Capture the cell that displays the provided text and extract its [X, Y] central coordinate. 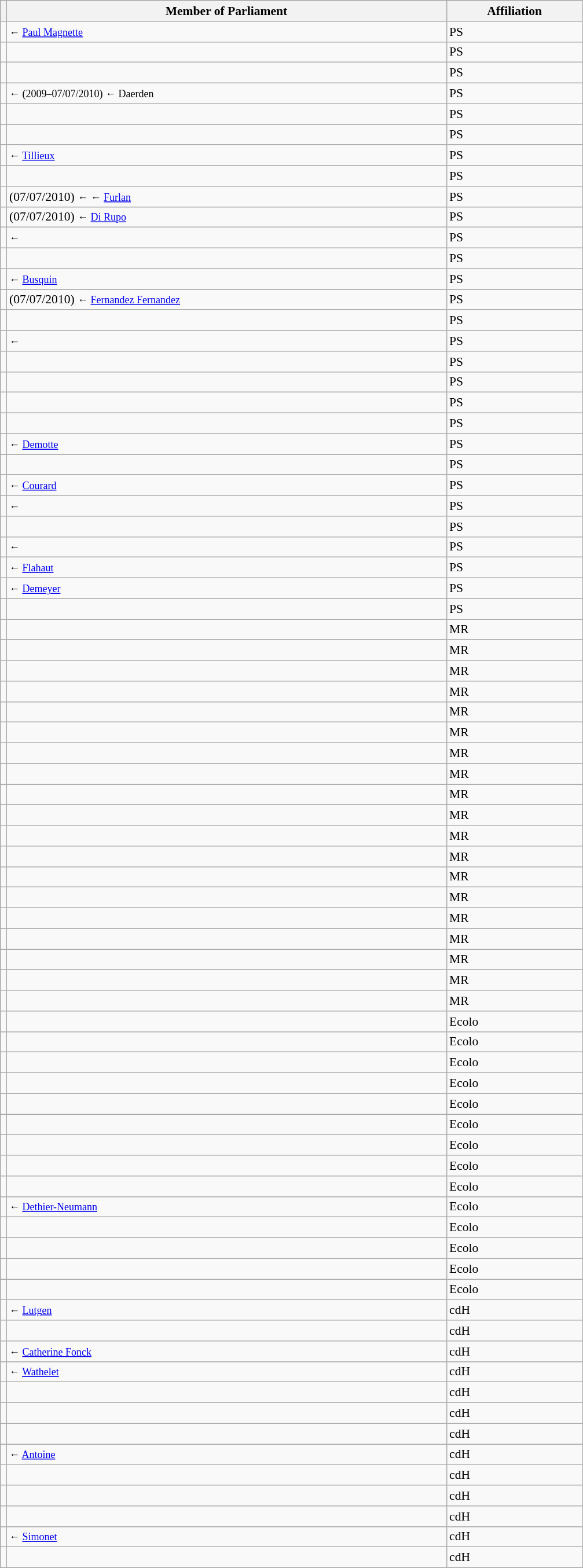
← Flahaut [226, 568]
← (2009–07/07/2010) ← Daerden [226, 94]
Member of Parliament [226, 11]
← Dethier-Neumann [226, 1207]
← Courard [226, 486]
← Lutgen [226, 1310]
(07/07/2010) ← Di Rupo [226, 217]
← Demotte [226, 444]
← Catherine Fonck [226, 1352]
(07/07/2010) ← ← Furlan [226, 197]
Affiliation [514, 11]
← Busquin [226, 279]
← Tillieux [226, 156]
← Demeyer [226, 589]
← Paul Magnette [226, 32]
← Wathelet [226, 1372]
← Simonet [226, 1537]
(07/07/2010) ← Fernandez Fernandez [226, 300]
← Antoine [226, 1455]
